Search for the cell housing the specified text and yield its [x, y] center coordinate. 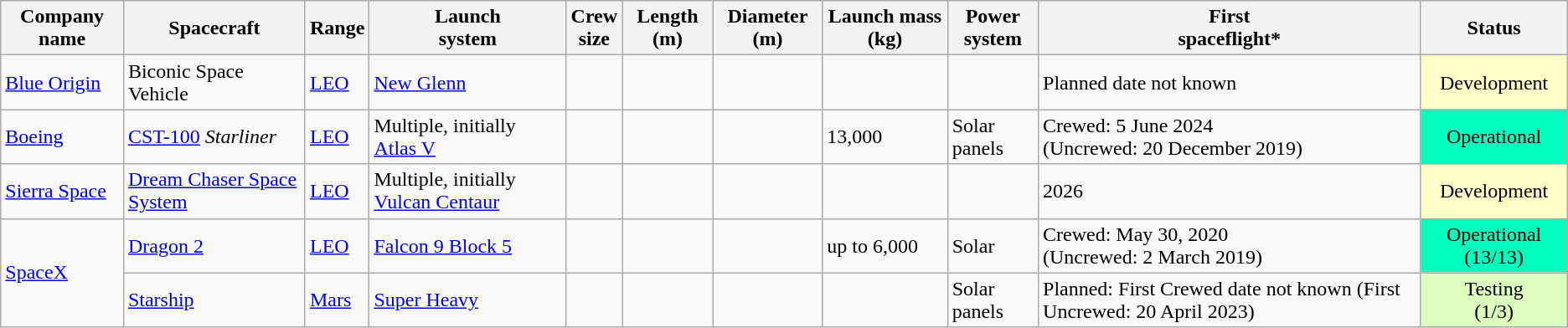
Firstspaceflight* [1230, 28]
Company name [62, 28]
Operational [1494, 137]
Range [337, 28]
Biconic Space Vehicle [214, 82]
Length (m) [668, 28]
Spacecraft [214, 28]
Dream Chaser Space System [214, 191]
SpaceX [62, 273]
Powersystem [993, 28]
Diameter (m) [767, 28]
Solar [993, 246]
13,000 [885, 137]
Starship [214, 300]
Boeing [62, 137]
Planned: First Crewed date not known (First Uncrewed: 20 April 2023) [1230, 300]
Dragon 2 [214, 246]
CST-100 Starliner [214, 137]
Testing(1/3) [1494, 300]
Sierra Space [62, 191]
Mars [337, 300]
Status [1494, 28]
Super Heavy [467, 300]
Falcon 9 Block 5 [467, 246]
Planned date not known [1230, 82]
Launch mass (kg) [885, 28]
up to 6,000 [885, 246]
Multiple, initially Vulcan Centaur [467, 191]
Crewed: 5 June 2024(Uncrewed: 20 December 2019) [1230, 137]
Blue Origin [62, 82]
2026 [1230, 191]
New Glenn [467, 82]
Launchsystem [467, 28]
Operational (13/13) [1494, 246]
Crewed: May 30, 2020(Uncrewed: 2 March 2019) [1230, 246]
Multiple, initially Atlas V [467, 137]
Crewsize [595, 28]
